Find where the given text appears and provide that cell's center as [X, Y] coordinate. 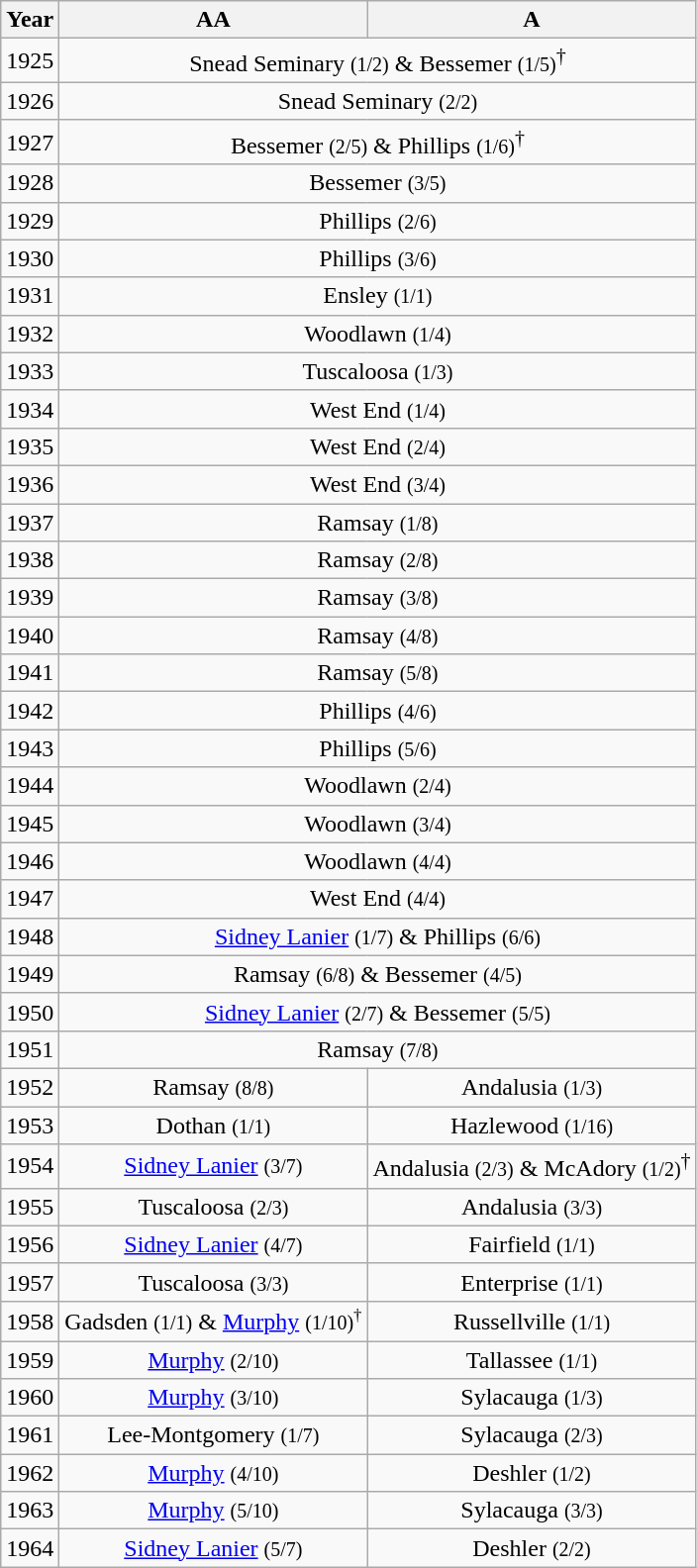
Murphy (2/10) [214, 1360]
Phillips (4/6) [378, 711]
Sidney Lanier (5/7) [214, 1548]
A [532, 20]
1947 [30, 899]
1960 [30, 1398]
1932 [30, 334]
Ramsay (5/8) [378, 673]
1928 [30, 183]
1940 [30, 636]
1929 [30, 221]
1963 [30, 1511]
Murphy (5/10) [214, 1511]
1942 [30, 711]
Tuscaloosa (2/3) [214, 1207]
1959 [30, 1360]
1950 [30, 1012]
1955 [30, 1207]
Andalusia (3/3) [532, 1207]
Phillips (3/6) [378, 258]
1927 [30, 143]
Sidney Lanier (2/7) & Bessemer (5/5) [378, 1012]
Fairfield (1/1) [532, 1244]
Murphy (4/10) [214, 1473]
1936 [30, 484]
Deshler (1/2) [532, 1473]
Sylacauga (2/3) [532, 1435]
1964 [30, 1548]
Russellville (1/1) [532, 1321]
Dothan (1/1) [214, 1126]
1939 [30, 598]
1957 [30, 1282]
Bessemer (3/5) [378, 183]
Hazlewood (1/16) [532, 1126]
Phillips (5/6) [378, 748]
1946 [30, 861]
1933 [30, 371]
Ramsay (7/8) [378, 1049]
1925 [30, 61]
1948 [30, 936]
Year [30, 20]
Tuscaloosa (3/3) [214, 1282]
1958 [30, 1321]
Enterprise (1/1) [532, 1282]
West End (1/4) [378, 409]
1938 [30, 560]
1930 [30, 258]
Ramsay (1/8) [378, 523]
1941 [30, 673]
Sidney Lanier (4/7) [214, 1244]
1935 [30, 446]
Snead Seminary (1/2) & Bessemer (1/5)† [378, 61]
Woodlawn (4/4) [378, 861]
Ramsay (3/8) [378, 598]
1951 [30, 1049]
1937 [30, 523]
Ensley (1/1) [378, 296]
Ramsay (8/8) [214, 1087]
Lee-Montgomery (1/7) [214, 1435]
Andalusia (2/3) & McAdory (1/2)† [532, 1166]
AA [214, 20]
Gadsden (1/1) & Murphy (1/10)† [214, 1321]
Ramsay (4/8) [378, 636]
1956 [30, 1244]
Ramsay (2/8) [378, 560]
Murphy (3/10) [214, 1398]
Woodlawn (2/4) [378, 786]
1926 [30, 101]
Sidney Lanier (1/7) & Phillips (6/6) [378, 936]
Andalusia (1/3) [532, 1087]
Snead Seminary (2/2) [378, 101]
Sylacauga (1/3) [532, 1398]
Sidney Lanier (3/7) [214, 1166]
1962 [30, 1473]
1934 [30, 409]
Sylacauga (3/3) [532, 1511]
Woodlawn (1/4) [378, 334]
1954 [30, 1166]
Ramsay (6/8) & Bessemer (4/5) [378, 974]
1945 [30, 824]
Bessemer (2/5) & Phillips (1/6)† [378, 143]
West End (4/4) [378, 899]
Woodlawn (3/4) [378, 824]
West End (2/4) [378, 446]
1952 [30, 1087]
1944 [30, 786]
1931 [30, 296]
1949 [30, 974]
Deshler (2/2) [532, 1548]
West End (3/4) [378, 484]
1943 [30, 748]
Tallassee (1/1) [532, 1360]
1961 [30, 1435]
1953 [30, 1126]
Tuscaloosa (1/3) [378, 371]
Phillips (2/6) [378, 221]
